Provide the [x, y] coordinate of the cell's center where the given text is located.  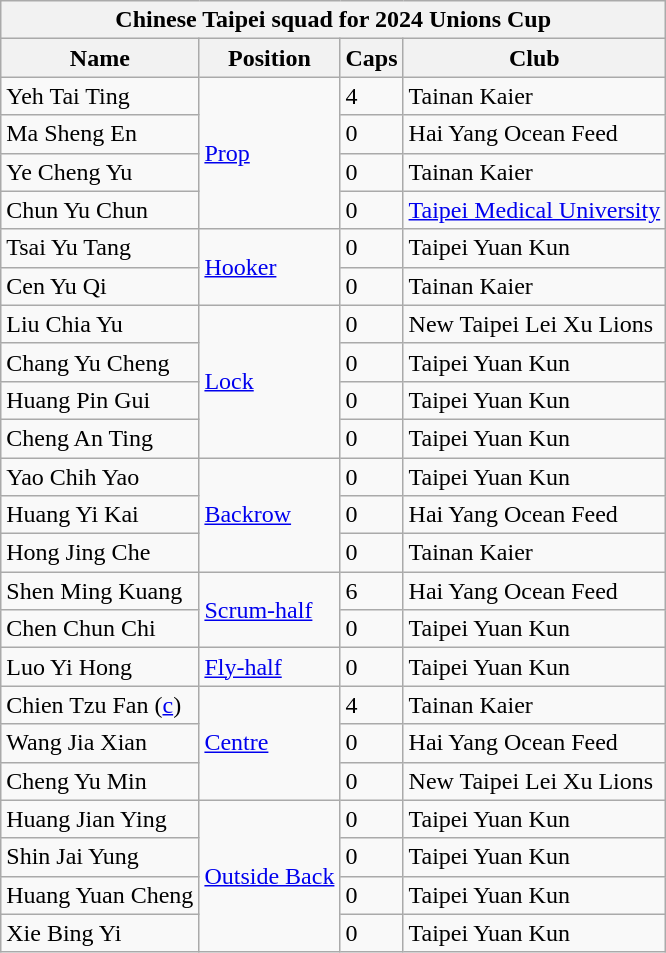
Liu Chia Yu [100, 324]
Centre [270, 743]
Fly-half [270, 667]
Hong Jing Che [100, 553]
Tsai Yu Tang [100, 248]
Shin Jai Yung [100, 857]
Cheng An Ting [100, 438]
Chang Yu Cheng [100, 362]
Name [100, 58]
Outside Back [270, 876]
Chen Chun Chi [100, 629]
Club [534, 58]
Chien Tzu Fan (c) [100, 705]
Position [270, 58]
Shen Ming Kuang [100, 591]
Lock [270, 381]
Huang Yuan Cheng [100, 895]
Hooker [270, 267]
Cen Yu Qi [100, 286]
Ye Cheng Yu [100, 172]
Ma Sheng En [100, 134]
Prop [270, 153]
Luo Yi Hong [100, 667]
Huang Pin Gui [100, 400]
Huang Jian Ying [100, 819]
Yeh Tai Ting [100, 96]
Scrum-half [270, 610]
Backrow [270, 515]
Huang Yi Kai [100, 515]
Caps [372, 58]
Wang Jia Xian [100, 743]
6 [372, 591]
Taipei Medical University [534, 210]
Cheng Yu Min [100, 781]
Chinese Taipei squad for 2024 Unions Cup [334, 20]
Xie Bing Yi [100, 933]
Chun Yu Chun [100, 210]
Yao Chih Yao [100, 477]
